Provide the (x, y) coordinate of the cell's center where the given text is located.  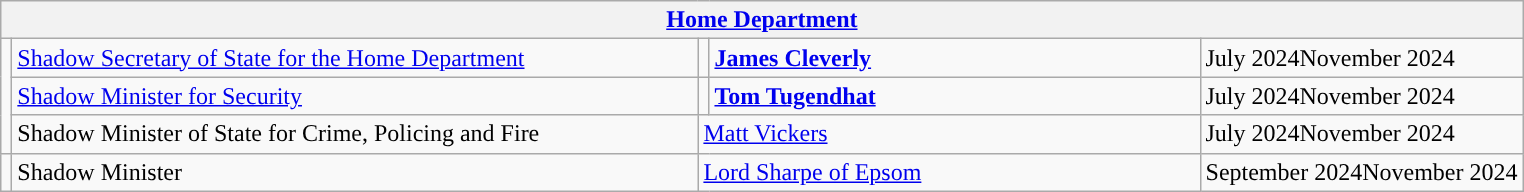
Shadow Minister for Security (355, 96)
Shadow Secretary of State for the Home Department (355, 58)
Tom Tugendhat (954, 96)
September 2024November 2024 (1362, 172)
Shadow Minister of State for Crime, Policing and Fire (355, 134)
James Cleverly (954, 58)
Shadow Minister (355, 172)
Lord Sharpe of Epsom (949, 172)
Home Department (762, 20)
Matt Vickers (949, 134)
